From the cell containing the given text, extract its center point as [x, y] coordinate. 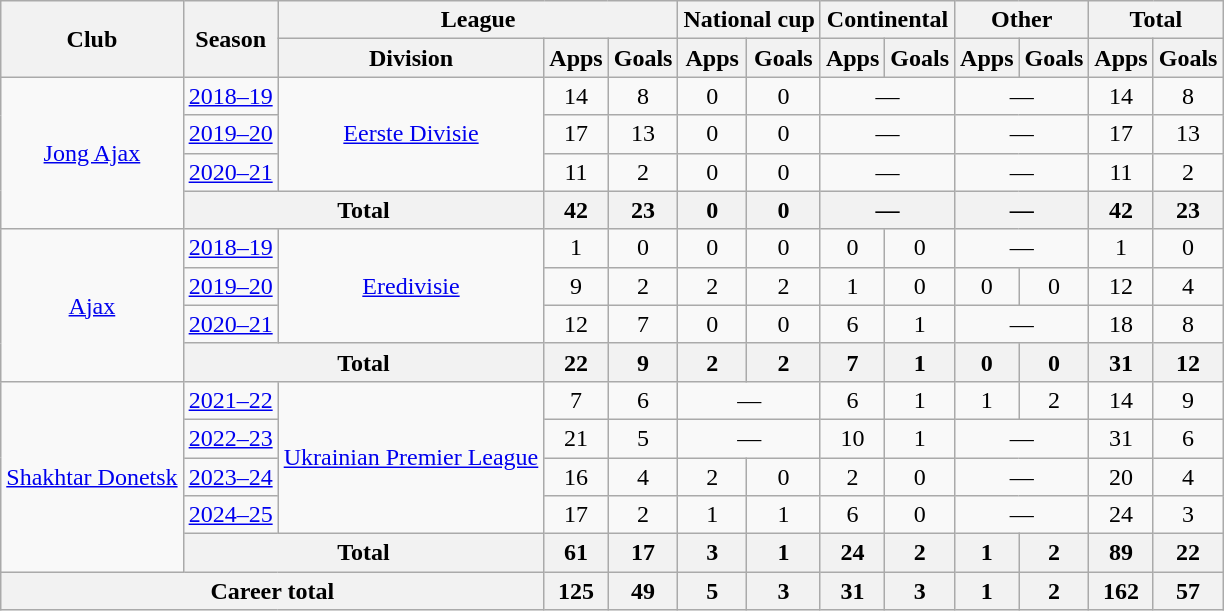
2024–25 [230, 515]
2021–22 [230, 400]
Division [411, 58]
Shakhtar Donetsk [92, 476]
Continental [887, 20]
Other [1022, 20]
Ajax [92, 305]
2023–24 [230, 477]
49 [643, 591]
57 [1188, 591]
61 [576, 553]
89 [1121, 553]
Club [92, 39]
Jong Ajax [92, 153]
125 [576, 591]
League [478, 20]
21 [576, 438]
National cup [749, 20]
18 [1121, 324]
Eredivisie [411, 286]
Season [230, 39]
Career total [272, 591]
2022–23 [230, 438]
10 [852, 438]
162 [1121, 591]
16 [576, 477]
Eerste Divisie [411, 134]
20 [1121, 477]
Ukrainian Premier League [411, 457]
